Output the [X, Y] coordinate of the center of the cell containing the given text.  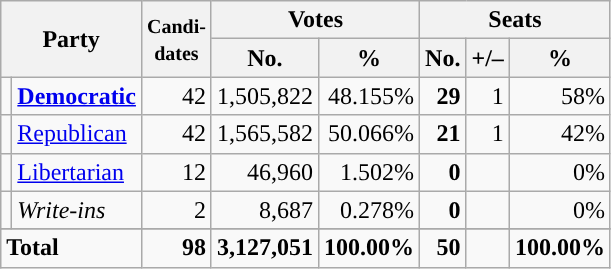
Total [72, 248]
Write-ins [77, 210]
Democratic [77, 96]
50 [443, 248]
Candi-dates [176, 39]
+/– [488, 58]
21 [443, 134]
50.066% [368, 134]
Republican [77, 134]
8,687 [264, 210]
58% [560, 96]
48.155% [368, 96]
Libertarian [77, 172]
Votes [315, 20]
1,565,582 [264, 134]
29 [443, 96]
98 [176, 248]
46,960 [264, 172]
1.502% [368, 172]
42% [560, 134]
2 [176, 210]
Party [72, 39]
Seats [516, 20]
3,127,051 [264, 248]
0.278% [368, 210]
1,505,822 [264, 96]
12 [176, 172]
